Locate the cell with the specified text and output its [x, y] center coordinate. 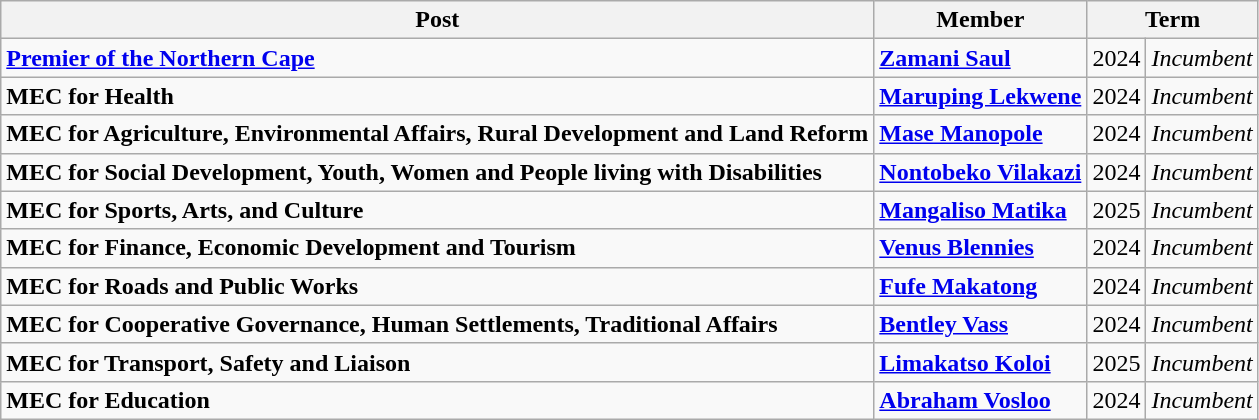
MEC for Roads and Public Works [438, 286]
Post [438, 20]
Term [1172, 20]
MEC for Cooperative Governance, Human Settlements, Traditional Affairs [438, 324]
MEC for Social Development, Youth, Women and People living with Disabilities [438, 172]
Venus Blennies [980, 248]
Abraham Vosloo [980, 400]
Premier of the Northern Cape [438, 58]
Fufe Makatong [980, 286]
MEC for Sports, Arts, and Culture [438, 210]
Bentley Vass [980, 324]
Limakatso Koloi [980, 362]
Zamani Saul [980, 58]
Member [980, 20]
MEC for Finance, Economic Development and Tourism [438, 248]
MEC for Health [438, 96]
Mase Manopole [980, 134]
MEC for Transport, Safety and Liaison [438, 362]
Mangaliso Matika [980, 210]
Nontobeko Vilakazi [980, 172]
MEC for Education [438, 400]
MEC for Agriculture, Environmental Affairs, Rural Development and Land Reform [438, 134]
Maruping Lekwene [980, 96]
